Identify which cell holds the provided text, then report its (x, y) central coordinate. 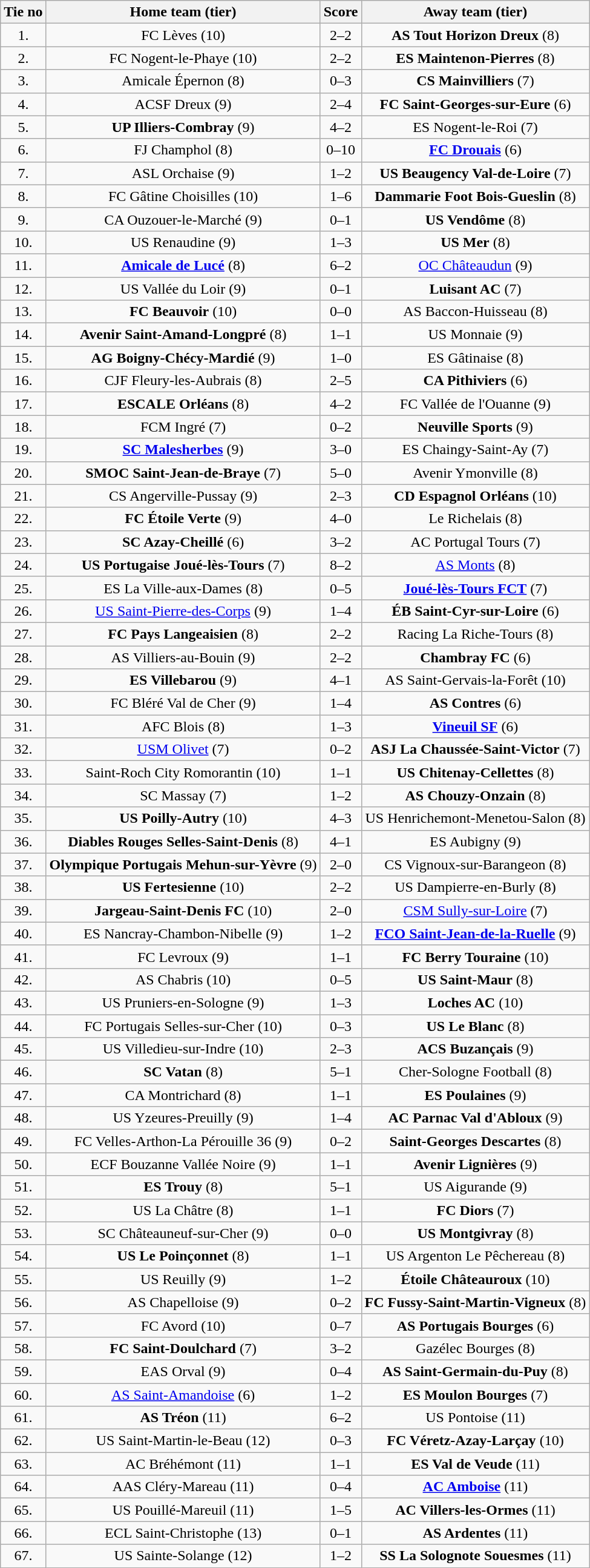
FC Fussy-Saint-Martin-Vigneux (8) (476, 1302)
AS Baccon-Huisseau (8) (476, 312)
62. (23, 1441)
US Argenton Le Pêchereau (8) (476, 1256)
ES Moulon Bourges (7) (476, 1394)
21. (23, 496)
5–0 (341, 473)
Gazélec Bourges (8) (476, 1348)
AS Chapelloise (9) (183, 1302)
AC Parnac Val d'Abloux (9) (476, 1118)
8–2 (341, 565)
CS Mainvilliers (7) (476, 81)
23. (23, 542)
FC Berry Touraine (10) (476, 957)
4–0 (341, 519)
US Villedieu-sur-Indre (10) (183, 1049)
30. (23, 703)
28. (23, 657)
SS La Solognote Souesmes (11) (476, 1556)
CA Pithiviers (6) (476, 381)
FJ Champhol (8) (183, 150)
ACSF Dreux (9) (183, 104)
ES Nancray-Chambon-Nibelle (9) (183, 934)
AC Amboise (11) (476, 1487)
FC Étoile Verte (9) (183, 519)
AS Saint-Amandoise (6) (183, 1394)
FC Beauvoir (10) (183, 312)
Olympique Portugais Mehun-sur-Yèvre (9) (183, 865)
FC Nogent-le-Phaye (10) (183, 58)
US Renaudine (9) (183, 242)
16. (23, 381)
US Fertesienne (10) (183, 888)
33. (23, 772)
FC Pays Langeaisien (8) (183, 634)
31. (23, 726)
AS Tout Horizon Dreux (8) (476, 35)
Away team (tier) (476, 12)
FC Portugais Selles-sur-Cher (10) (183, 1026)
7. (23, 173)
47. (23, 1095)
65. (23, 1510)
CA Ouzouer-le-Marché (9) (183, 219)
44. (23, 1026)
Étoile Châteauroux (10) (476, 1279)
FC Gâtine Choisilles (10) (183, 196)
AS Chouzy-Onzain (8) (476, 796)
US Saint-Pierre-des-Corps (9) (183, 611)
58. (23, 1348)
AS Tréon (11) (183, 1418)
AG Boigny-Chécy-Mardié (9) (183, 358)
US Vendôme (8) (476, 219)
Saint-Georges Descartes (8) (476, 1141)
AC Portugal Tours (7) (476, 542)
SC Vatan (8) (183, 1072)
4–3 (341, 819)
61. (23, 1418)
FC Velles-Arthon-La Pérouille 36 (9) (183, 1141)
6. (23, 150)
38. (23, 888)
US Aigurande (9) (476, 1187)
ES Maintenon-Pierres (8) (476, 58)
24. (23, 565)
3–0 (341, 450)
46. (23, 1072)
SC Châteauneuf-sur-Cher (9) (183, 1233)
4. (23, 104)
ES La Ville-aux-Dames (8) (183, 588)
Avenir Lignières (9) (476, 1164)
ÉB Saint-Cyr-sur-Loire (6) (476, 611)
Score (341, 12)
US Montgivray (8) (476, 1233)
18. (23, 427)
1–0 (341, 358)
US Pontoise (11) (476, 1418)
AS Monts (8) (476, 565)
CS Angerville-Pussay (9) (183, 496)
ES Chaingy-Saint-Ay (7) (476, 450)
56. (23, 1302)
Amicale de Lucé (8) (183, 265)
Jargeau-Saint-Denis FC (10) (183, 911)
US Pruniers-en-Sologne (9) (183, 1003)
67. (23, 1556)
45. (23, 1049)
ASL Orchaise (9) (183, 173)
US Mer (8) (476, 242)
29. (23, 680)
Avenir Saint-Amand-Longpré (8) (183, 335)
10. (23, 242)
US Poilly-Autry (10) (183, 819)
Tie no (23, 12)
US Saint-Maur (8) (476, 980)
FCO Saint-Jean-de-la-Ruelle (9) (476, 934)
ECF Bouzanne Vallée Noire (9) (183, 1164)
Cher-Sologne Football (8) (476, 1072)
CD Espagnol Orléans (10) (476, 496)
53. (23, 1233)
AS Saint-Gervais-la-Forêt (10) (476, 680)
US Henrichemont-Menetou-Salon (8) (476, 819)
AS Saint-Germain-du-Puy (8) (476, 1371)
US Pouillé-Mareuil (11) (183, 1510)
ES Aubigny (9) (476, 842)
32. (23, 749)
9. (23, 219)
ACS Buzançais (9) (476, 1049)
SC Massay (7) (183, 796)
AFC Blois (8) (183, 726)
51. (23, 1187)
UP Illiers-Combray (9) (183, 127)
42. (23, 980)
AS Chabris (10) (183, 980)
EAS Orval (9) (183, 1371)
ES Gâtinaise (8) (476, 358)
US Beaugency Val-de-Loire (7) (476, 173)
64. (23, 1487)
FC Véretz-Azay-Larçay (10) (476, 1441)
ASJ La Chaussée-Saint-Victor (7) (476, 749)
FC Saint-Georges-sur-Eure (6) (476, 104)
SMOC Saint-Jean-de-Braye (7) (183, 473)
Avenir Ymonville (8) (476, 473)
13. (23, 312)
Diables Rouges Selles-Saint-Denis (8) (183, 842)
25. (23, 588)
US Le Poinçonnet (8) (183, 1256)
AS Portugais Bourges (6) (476, 1325)
39. (23, 911)
1–5 (341, 1510)
59. (23, 1371)
2–4 (341, 104)
OC Châteaudun (9) (476, 265)
3. (23, 81)
43. (23, 1003)
66. (23, 1533)
22. (23, 519)
AC Villers-les-Ormes (11) (476, 1510)
FCM Ingré (7) (183, 427)
FC Drouais (6) (476, 150)
41. (23, 957)
27. (23, 634)
26. (23, 611)
0–7 (341, 1325)
FC Levroux (9) (183, 957)
52. (23, 1210)
SC Malesherbes (9) (183, 450)
CA Montrichard (8) (183, 1095)
CSM Sully-sur-Loire (7) (476, 911)
CS Vignoux-sur-Barangeon (8) (476, 865)
USM Olivet (7) (183, 749)
CJF Fleury-les-Aubrais (8) (183, 381)
Joué-lès-Tours FCT (7) (476, 588)
Home team (tier) (183, 12)
20. (23, 473)
55. (23, 1279)
11. (23, 265)
57. (23, 1325)
US Portugaise Joué-lès-Tours (7) (183, 565)
FC Avord (10) (183, 1325)
ECL Saint-Christophe (13) (183, 1533)
Chambray FC (6) (476, 657)
Vineuil SF (6) (476, 726)
FC Lèves (10) (183, 35)
54. (23, 1256)
ES Val de Veude (11) (476, 1464)
AC Bréhémont (11) (183, 1464)
50. (23, 1164)
US Chitenay-Cellettes (8) (476, 772)
34. (23, 796)
Racing La Riche-Tours (8) (476, 634)
Neuville Sports (9) (476, 427)
17. (23, 404)
ESCALE Orléans (8) (183, 404)
Loches AC (10) (476, 1003)
19. (23, 450)
40. (23, 934)
Saint-Roch City Romorantin (10) (183, 772)
Le Richelais (8) (476, 519)
63. (23, 1464)
48. (23, 1118)
35. (23, 819)
60. (23, 1394)
Amicale Épernon (8) (183, 81)
SC Azay-Cheillé (6) (183, 542)
FC Vallée de l'Ouanne (9) (476, 404)
US Vallée du Loir (9) (183, 289)
US Yzeures-Preuilly (9) (183, 1118)
5. (23, 127)
US Monnaie (9) (476, 335)
US Reuilly (9) (183, 1279)
AS Villiers-au-Bouin (9) (183, 657)
1. (23, 35)
12. (23, 289)
US La Châtre (8) (183, 1210)
49. (23, 1141)
36. (23, 842)
8. (23, 196)
FC Bléré Val de Cher (9) (183, 703)
AS Ardentes (11) (476, 1533)
14. (23, 335)
ES Nogent-le-Roi (7) (476, 127)
ES Trouy (8) (183, 1187)
AAS Cléry-Mareau (11) (183, 1487)
2. (23, 58)
Dammarie Foot Bois-Gueslin (8) (476, 196)
US Sainte-Solange (12) (183, 1556)
US Le Blanc (8) (476, 1026)
Luisant AC (7) (476, 289)
37. (23, 865)
FC Saint-Doulchard (7) (183, 1348)
FC Diors (7) (476, 1210)
2–5 (341, 381)
15. (23, 358)
ES Poulaines (9) (476, 1095)
1–6 (341, 196)
0–10 (341, 150)
US Dampierre-en-Burly (8) (476, 888)
ES Villebarou (9) (183, 680)
AS Contres (6) (476, 703)
US Saint-Martin-le-Beau (12) (183, 1441)
